Search for the cell housing the specified text and yield its [X, Y] center coordinate. 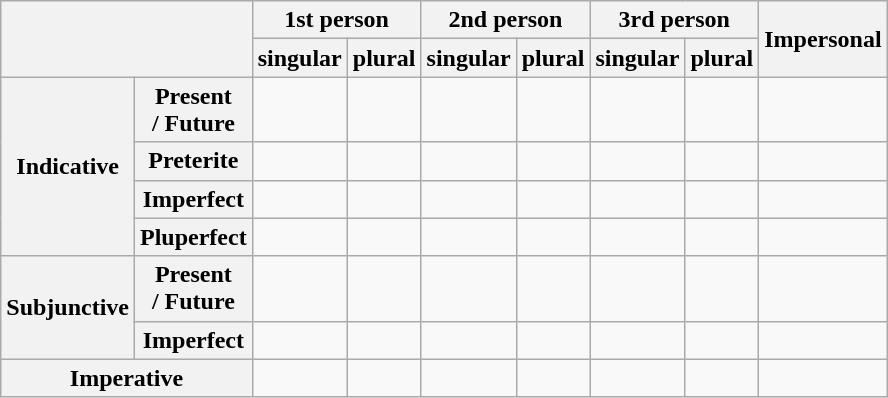
1st person [336, 20]
Impersonal [823, 39]
Pluperfect [194, 237]
Imperative [126, 378]
Indicative [68, 166]
Preterite [194, 161]
3rd person [674, 20]
Subjunctive [68, 308]
2nd person [506, 20]
